Search for the cell housing the specified text and yield its (x, y) center coordinate. 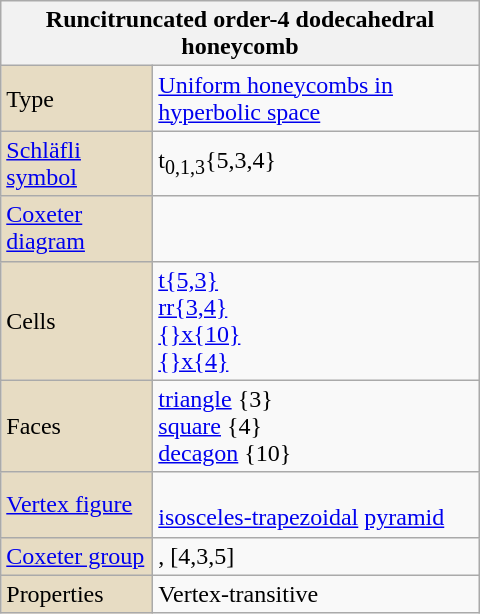
Type (77, 98)
Vertex-transitive (316, 594)
Coxeter group (77, 556)
, [4,3,5] (316, 556)
triangle {3}square {4}decagon {10} (316, 426)
Coxeter diagram (77, 228)
isosceles-trapezoidal pyramid (316, 504)
t{5,3} rr{3,4} {}x{10} {}x{4} (316, 320)
Schläfli symbol (77, 164)
Vertex figure (77, 504)
Runcitruncated order-4 dodecahedral honeycomb (240, 34)
Uniform honeycombs in hyperbolic space (316, 98)
Faces (77, 426)
Properties (77, 594)
t0,1,3{5,3,4} (316, 164)
Cells (77, 320)
